For the text-containing cell, return its midpoint in (x, y) coordinate format. 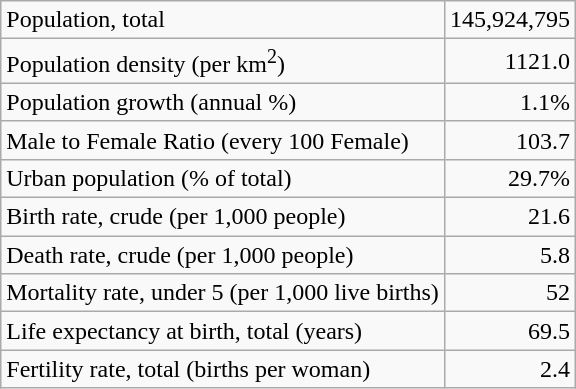
Birth rate, crude (per 1,000 people) (223, 217)
Population, total (223, 20)
Population density (per km2) (223, 62)
21.6 (510, 217)
1121.0 (510, 62)
1.1% (510, 102)
5.8 (510, 255)
Fertility rate, total (births per woman) (223, 369)
103.7 (510, 140)
2.4 (510, 369)
Life expectancy at birth, total (years) (223, 331)
52 (510, 293)
69.5 (510, 331)
145,924,795 (510, 20)
Male to Female Ratio (every 100 Female) (223, 140)
Urban population (% of total) (223, 178)
29.7% (510, 178)
Death rate, crude (per 1,000 people) (223, 255)
Population growth (annual %) (223, 102)
Mortality rate, under 5 (per 1,000 live births) (223, 293)
